Return the [X, Y] coordinate for the center point of the cell that contains the specified text.  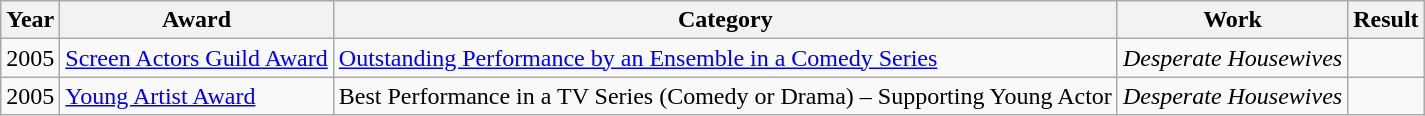
Outstanding Performance by an Ensemble in a Comedy Series [725, 58]
Screen Actors Guild Award [196, 58]
Young Artist Award [196, 96]
Award [196, 20]
Result [1386, 20]
Work [1232, 20]
Best Performance in a TV Series (Comedy or Drama) – Supporting Young Actor [725, 96]
Year [30, 20]
Category [725, 20]
